Detect which cell encompasses the target text, then output its (X, Y) center coordinate. 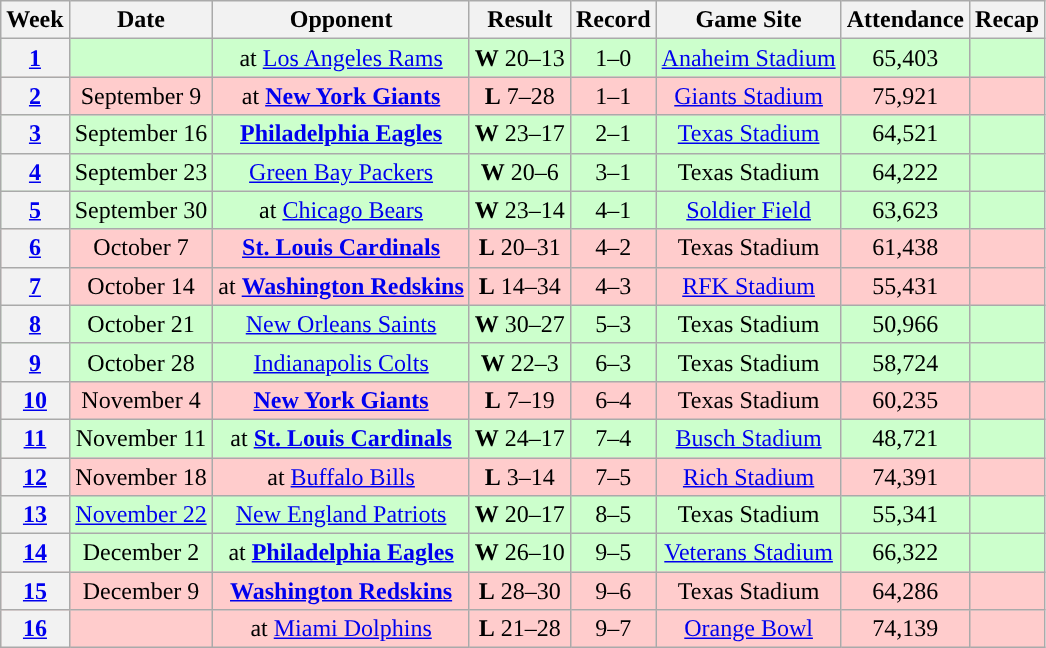
at Chicago Bears (341, 210)
W 20–13 (520, 58)
Philadelphia Eagles (341, 134)
W 22–3 (520, 362)
Indianapolis Colts (341, 362)
Soldier Field (748, 210)
September 9 (141, 96)
Game Site (748, 20)
16 (35, 629)
W 23–14 (520, 210)
December 9 (141, 591)
64,222 (905, 172)
4–1 (613, 210)
at St. Louis Cardinals (341, 438)
L 7–28 (520, 96)
September 23 (141, 172)
55,341 (905, 515)
58,724 (905, 362)
W 24–17 (520, 438)
at Washington Redskins (341, 286)
6–3 (613, 362)
Busch Stadium (748, 438)
L 3–14 (520, 477)
L 20–31 (520, 248)
November 18 (141, 477)
9 (35, 362)
November 22 (141, 515)
St. Louis Cardinals (341, 248)
Result (520, 20)
4 (35, 172)
9–6 (613, 591)
8–5 (613, 515)
75,921 (905, 96)
L 21–28 (520, 629)
4–3 (613, 286)
5 (35, 210)
6–4 (613, 400)
Washington Redskins (341, 591)
L 14–34 (520, 286)
5–3 (613, 324)
New England Patriots (341, 515)
2 (35, 96)
74,139 (905, 629)
at New York Giants (341, 96)
64,286 (905, 591)
October 28 (141, 362)
12 (35, 477)
4–2 (613, 248)
December 2 (141, 553)
66,322 (905, 553)
Attendance (905, 20)
9–5 (613, 553)
6 (35, 248)
L 7–19 (520, 400)
Green Bay Packers (341, 172)
11 (35, 438)
7 (35, 286)
9–7 (613, 629)
Week (35, 20)
at Miami Dolphins (341, 629)
61,438 (905, 248)
RFK Stadium (748, 286)
55,431 (905, 286)
Rich Stadium (748, 477)
13 (35, 515)
New York Giants (341, 400)
7–5 (613, 477)
Recap (1008, 20)
October 21 (141, 324)
Veterans Stadium (748, 553)
63,623 (905, 210)
65,403 (905, 58)
L 28–30 (520, 591)
8 (35, 324)
1 (35, 58)
November 11 (141, 438)
W 30–27 (520, 324)
at Los Angeles Rams (341, 58)
48,721 (905, 438)
10 (35, 400)
at Buffalo Bills (341, 477)
Opponent (341, 20)
2–1 (613, 134)
Giants Stadium (748, 96)
64,521 (905, 134)
1–1 (613, 96)
W 26–10 (520, 553)
September 16 (141, 134)
3 (35, 134)
W 20–17 (520, 515)
74,391 (905, 477)
New Orleans Saints (341, 324)
November 4 (141, 400)
Record (613, 20)
14 (35, 553)
1–0 (613, 58)
September 30 (141, 210)
15 (35, 591)
W 23–17 (520, 134)
7–4 (613, 438)
Date (141, 20)
50,966 (905, 324)
October 14 (141, 286)
Anaheim Stadium (748, 58)
at Philadelphia Eagles (341, 553)
October 7 (141, 248)
W 20–6 (520, 172)
Orange Bowl (748, 629)
60,235 (905, 400)
3–1 (613, 172)
